Capture the cell that displays the provided text and extract its [X, Y] central coordinate. 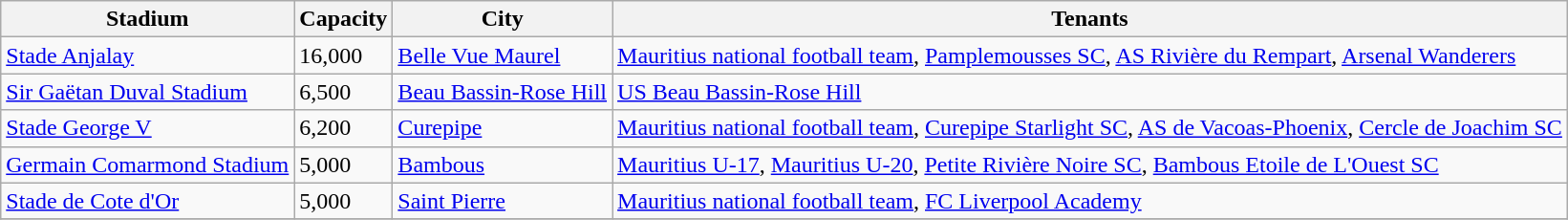
Germain Comarmond Stadium [147, 165]
6,500 [344, 92]
Bambous [503, 165]
Stadium [147, 19]
Mauritius U-17, Mauritius U-20, Petite Rivière Noire SC, Bambous Etoile de L'Ouest SC [1090, 165]
Capacity [344, 19]
Saint Pierre [503, 201]
Sir Gaëtan Duval Stadium [147, 92]
6,200 [344, 128]
Beau Bassin-Rose Hill [503, 92]
Mauritius national football team, FC Liverpool Academy [1090, 201]
Tenants [1090, 19]
Stade Anjalay [147, 55]
Stade de Cote d'Or [147, 201]
Curepipe [503, 128]
Mauritius national football team, Pamplemousses SC, AS Rivière du Rempart, Arsenal Wanderers [1090, 55]
City [503, 19]
US Beau Bassin-Rose Hill [1090, 92]
Mauritius national football team, Curepipe Starlight SC, AS de Vacoas-Phoenix, Cercle de Joachim SC [1090, 128]
16,000 [344, 55]
Stade George V [147, 128]
Belle Vue Maurel [503, 55]
